Identify which cell holds the provided text, then report its (X, Y) central coordinate. 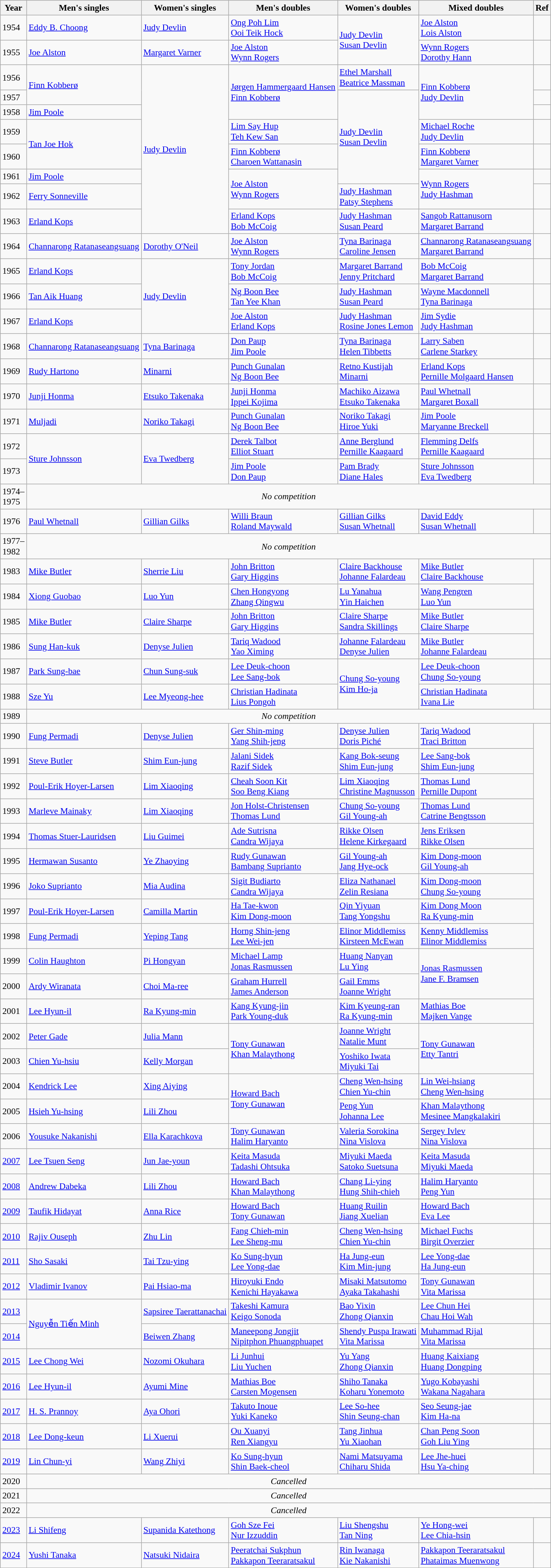
Beiwen Zhang (185, 1336)
Bob McCoig Margaret Barrand (476, 272)
Wayne Macdonnell Tyna Barinaga (476, 296)
1956 (13, 78)
Marleve Mainaky (84, 811)
Ye Hong-wei Lee Chia-hsin (476, 1530)
Steve Butler (84, 761)
2019 (13, 1462)
Rin Iwanaga Kie Nakanishi (378, 1555)
Lim Xiaoqing Christine Magnusson (378, 786)
2015 (13, 1362)
Kelly Morgan (185, 1061)
1986 (13, 647)
Taufik Hidayat (84, 1211)
2018 (13, 1436)
Ade Sutrisna Candra Wijaya (283, 836)
Eliza Nathanael Zelin Resiana (378, 886)
1983 (13, 571)
Liu Guimei (185, 836)
Christian Hadinata Ivana Lie (476, 696)
1955 (13, 52)
Tariq Wadood Traci Britton (476, 737)
1985 (13, 621)
Li Junhui Liu Yuchen (283, 1362)
Shendy Puspa Irawati Vita Marissa (378, 1336)
Xiong Guobao (84, 597)
1984 (13, 597)
Chung So-young Kim Ho-ja (378, 684)
Yu Yang Zhong Qianxin (378, 1362)
Rudy Gunawan Bambang Suprianto (283, 861)
2006 (13, 1137)
1959 (13, 132)
Kang Kyung-jin Park Young-duk (283, 1012)
Kim Kyeung-ran Ra Kyung-min (378, 1012)
Cheah Soon Kit Soo Beng Kiang (283, 786)
Kang Bok-seung Shim Eun-jung (378, 761)
Women's doubles (378, 8)
Jonas Rasmussen Jane F. Bramsen (476, 974)
Sapsiree Taerattanachai (185, 1311)
1992 (13, 786)
Lee Deuk-choon Chung So-young (476, 672)
1998 (13, 936)
Keita Masuda Miyuki Maeda (476, 1161)
Tai Tzu-ying (185, 1261)
Chung So-young Gil Young-ah (378, 811)
Johanne Falardeau Denyse Julien (378, 647)
Sho Sasaki (84, 1261)
Huang Nanyan Lu Ying (378, 962)
2002 (13, 1036)
2020 (13, 1481)
Claire Sharpe (185, 621)
Keita Masuda Tadashi Ohtsuka (283, 1161)
Khan Malaythong Mesinee Mangkalakiri (476, 1111)
1996 (13, 886)
Ra Kyung-min (185, 1012)
1989 (13, 716)
Mike Butler Claire Backhouse (476, 571)
Lee Dong-keun (84, 1436)
2011 (13, 1261)
Hermawan Susanto (84, 861)
2001 (13, 1012)
Sherrie Liu (185, 571)
1977– 1982 (13, 547)
Ayumi Mine (185, 1386)
Rudy Hartono (84, 372)
Judy Hashman Patsy Stephens (378, 196)
Jim Sydie Judy Hashman (476, 322)
Tang Jinhua Yu Xiaohan (378, 1436)
1957 (13, 97)
2016 (13, 1386)
Muhammad Rijal Vita Marissa (476, 1336)
Mike Butler Johanne Falardeau (476, 647)
1961 (13, 177)
Jun Jae-youn (185, 1161)
1954 (13, 28)
Larry Saben Carlene Starkey (476, 346)
Howard Bach Khan Malaythong (283, 1187)
Michael Fuchs Birgit Overzier (476, 1237)
1968 (13, 346)
1973 (13, 471)
Gillian Gilks (185, 521)
Paul Whetnall (84, 521)
Lee Chun Hei Chau Hoi Wah (476, 1311)
1976 (13, 521)
Vladimir Ivanov (84, 1286)
Lin Chun-yi (84, 1462)
1969 (13, 372)
Jon Holst-Christensen Thomas Lund (283, 811)
1972 (13, 447)
Li Shifeng (84, 1530)
Year (13, 8)
Huang Ruilin Jiang Xuelian (378, 1211)
Fang Chieh-min Lee Sheng-mu (283, 1237)
Ong Poh Lim Ooi Teik Hock (283, 28)
Kim Dong-moon Chung So-young (476, 886)
Margaret Barrand Jenny Pritchard (378, 272)
Hsieh Yu-hsing (84, 1111)
Lim Say Hup Teh Kew San (283, 132)
2014 (13, 1336)
Ko Sung-hyun Shin Baek-cheol (283, 1462)
Ger Shin-ming Yang Shih-jeng (283, 737)
Peter Gade (84, 1036)
Michael Lamp Jonas Rasmussen (283, 962)
Gil Young-ah Jang Hye-ock (378, 861)
Junji Honma (84, 396)
Mixed doubles (476, 8)
Lee Deuk-choon Lee Sang-bok (283, 672)
Shim Eun-jung (185, 761)
1964 (13, 246)
Joe Alston (84, 52)
Peng Yun Johanna Lee (378, 1111)
Seo Seung-jae Kim Ha-na (476, 1412)
Huang Kaixiang Huang Dongping (476, 1362)
Wang Zhiyi (185, 1462)
Peeratchai Sukphun Pakkapon Teeraratsakul (283, 1555)
Ye Zhaoying (185, 861)
2003 (13, 1061)
Sture Johnsson Eva Twedberg (476, 471)
1962 (13, 196)
Women's singles (185, 8)
2012 (13, 1286)
Elinor Middlemiss Kirsteen McEwan (378, 936)
Wynn Rogers Dorothy Hann (476, 52)
Christian Hadinata Lius Pongoh (283, 696)
Finn Kobberø Charoen Wattanasin (283, 157)
Mike Butler Claire Sharpe (476, 621)
Lee Sang-bok Shim Eun-jung (476, 761)
Jalani Sidek Razif Sidek (283, 761)
1960 (13, 157)
Gillian Gilks Susan Whetnall (378, 521)
Li Xuerui (185, 1436)
Sung Han-kuk (84, 647)
2007 (13, 1161)
Lee So-hee Shin Seung-chan (378, 1412)
Tony Gunawan Vita Marissa (476, 1286)
Horng Shin-jeng Lee Wei-jen (283, 936)
Pakkapon Teeraratsakul Phataimas Muenwong (476, 1555)
Pi Hongyan (185, 962)
Natsuki Nidaira (185, 1555)
Chien Yu-hsiu (84, 1061)
David Eddy Susan Whetnall (476, 521)
Finn Kobberø (84, 85)
Eddy B. Choong (84, 28)
Margaret Varner (185, 52)
Ethel Marshall Beatrice Massman (378, 78)
Sture Johnsson (84, 459)
Chang Li-ying Hung Shih-chieh (378, 1187)
Michael Roche Judy Devlin (476, 132)
Takeshi Kamura Keigo Sonoda (283, 1311)
Noriko Takagi Hiroe Yuki (378, 421)
Ou Xuanyi Ren Xiangyu (283, 1436)
Hiroyuki Endo Kenichi Hayakawa (283, 1286)
Jim Poole Don Paup (283, 471)
Misaki Matsutomo Ayaka Takahashi (378, 1286)
Sze Yu (84, 696)
2009 (13, 1211)
Eva Twedberg (185, 459)
Lee Tsuen Seng (84, 1161)
Lee Yong-dae Ha Jung-eun (476, 1261)
Graham Hurrell James Anderson (283, 986)
Chan Peng Soon Goh Liu Ying (476, 1436)
Finn Kobberø Margaret Varner (476, 157)
Tony Gunawan Khan Malaythong (283, 1049)
Howard Bach Eva Lee (476, 1211)
Sergey Ivlev Nina Vislova (476, 1137)
Ha Jung-eun Kim Min-jung (378, 1261)
1997 (13, 911)
Lee Jhe-huei Hsu Ya-ching (476, 1462)
Joe Alston Lois Alston (476, 28)
Kim Dong Moon Ra Kyung-min (476, 911)
2022 (13, 1511)
2021 (13, 1496)
Julia Mann (185, 1036)
Channarong Ratanaseangsuang Margaret Barrand (476, 246)
Tony Gunawan Halim Haryanto (283, 1137)
Etsuko Takenaka (185, 396)
Lee Chong Wei (84, 1362)
2004 (13, 1086)
Mia Audina (185, 886)
Thomas Stuer-Lauridsen (84, 836)
2023 (13, 1530)
Retno Kustijah Minarni (378, 372)
Nguyễn Tiến Minh (84, 1324)
Qin Yiyuan Tang Yongshu (378, 911)
Mathias Boe Carsten Mogensen (283, 1386)
Men's singles (84, 8)
Muljadi (84, 421)
Tyna Barinaga Helen Tibbetts (378, 346)
Lee Myeong-hee (185, 696)
Andrew Dabeka (84, 1187)
Tony Gunawan Etty Tantri (476, 1049)
1994 (13, 836)
Xing Aiying (185, 1086)
Joe Alston Erland Kops (283, 322)
Ha Tae-kwon Kim Dong-moon (283, 911)
Tariq Wadood Yao Ximing (283, 647)
Miyuki Maeda Satoko Suetsuna (378, 1161)
Flemming Delfs Pernille Kaagaard (476, 447)
Zhu Lin (185, 1237)
Choi Ma-ree (185, 986)
1971 (13, 421)
Denyse Julien Doris Piché (378, 737)
Willi Braun Roland Maywald (283, 521)
Maneepong Jongjit Nipitphon Phuangphuapet (283, 1336)
Joko Suprianto (84, 886)
Takuto Inoue Yuki Kaneko (283, 1412)
Tyna Barinaga (185, 346)
1990 (13, 737)
Camilla Martin (185, 911)
Tan Joe Hok (84, 144)
Sangob Rattanusorn Margaret Barrand (476, 221)
Goh Sze Fei Nur Izzuddin (283, 1530)
Ardy Wiranata (84, 986)
1965 (13, 272)
Yushi Tanaka (84, 1555)
Erland Kops Pernille Molgaard Hansen (476, 372)
Machiko Aizawa Etsuko Takenaka (378, 396)
Shiho Tanaka Koharu Yonemoto (378, 1386)
Minarni (185, 372)
Aya Ohori (185, 1412)
Anne Berglund Pernille Kaagaard (378, 447)
1966 (13, 296)
1987 (13, 672)
Yoshiko Iwata Miyuki Tai (378, 1061)
Joanne Wright Natalie Munt (378, 1036)
2000 (13, 986)
Claire Backhouse Johanne Falardeau (378, 571)
Finn Kobberø Judy Devlin (476, 92)
Park Sung-bae (84, 672)
Ferry Sonneville (84, 196)
1974– 1975 (13, 497)
Sigit Budiarto Candra Wijaya (283, 886)
Valeria Sorokina Nina Vislova (378, 1137)
Lu Yanahua Yin Haichen (378, 597)
Claire Sharpe Sandra Skillings (378, 621)
Jens Eriksen Rikke Olsen (476, 836)
Men's doubles (283, 8)
Ref (542, 8)
Bao Yixin Zhong Qianxin (378, 1311)
Jim Poole Maryanne Breckell (476, 421)
Pam Brady Diane Hales (378, 471)
Tan Aik Huang (84, 296)
Pai Hsiao-ma (185, 1286)
Ng Boon Bee Tan Yee Khan (283, 296)
Liu Shengshu Tan Ning (378, 1530)
Erland Kops Bob McCoig (283, 221)
Luo Yun (185, 597)
Paul Whetnall Margaret Boxall (476, 396)
Gail Emms Joanne Wright (378, 986)
Thomas Lund Pernille Dupont (476, 786)
Derek Talbot Elliot Stuart (283, 447)
Judy Hashman Rosine Jones Lemon (378, 322)
1991 (13, 761)
Chun Sung-suk (185, 672)
Wynn Rogers Judy Hashman (476, 189)
Tony Jordan Bob McCoig (283, 272)
Kendrick Lee (84, 1086)
Rajiv Ouseph (84, 1237)
Halim Haryanto Peng Yun (476, 1187)
1967 (13, 322)
1999 (13, 962)
2005 (13, 1111)
Ko Sung-hyun Lee Yong-dae (283, 1261)
Mathias Boe Majken Vange (476, 1012)
Yeping Tang (185, 936)
Rikke Olsen Helene Kirkegaard (378, 836)
Ella Karachkova (185, 1137)
1958 (13, 112)
1993 (13, 811)
Yousuke Nakanishi (84, 1137)
Anna Rice (185, 1211)
Thomas Lund Catrine Bengtsson (476, 811)
1963 (13, 221)
Dorothy O'Neil (185, 246)
1988 (13, 696)
2017 (13, 1412)
2008 (13, 1187)
Don Paup Jim Poole (283, 346)
Junji Honma Ippei Kojima (283, 396)
Noriko Takagi (185, 421)
Yugo Kobayashi Wakana Nagahara (476, 1386)
Nozomi Okuhara (185, 1362)
Wang Pengren Luo Yun (476, 597)
Supanida Katethong (185, 1530)
Kenny Middlemiss Elinor Middlemiss (476, 936)
H. S. Prannoy (84, 1412)
Kim Dong-moon Gil Young-ah (476, 861)
Tyna Barinaga Caroline Jensen (378, 246)
2010 (13, 1237)
Chen Hongyong Zhang Qingwu (283, 597)
Nami Matsuyama Chiharu Shida (378, 1462)
Lin Wei-hsiang Cheng Wen-hsing (476, 1086)
2024 (13, 1555)
Colin Haughton (84, 962)
1995 (13, 861)
1970 (13, 396)
Jørgen Hammergaard Hansen Finn Kobberø (283, 92)
2013 (13, 1311)
